Output the [X, Y] coordinate of the center of the cell containing the given text.  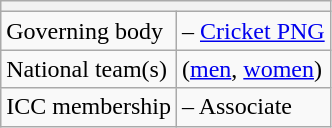
(men, women) [253, 69]
ICC membership [89, 107]
– Associate [253, 107]
– Cricket PNG [253, 31]
Governing body [89, 31]
National team(s) [89, 69]
